Provide the [X, Y] coordinate of the cell's center where the given text is located.  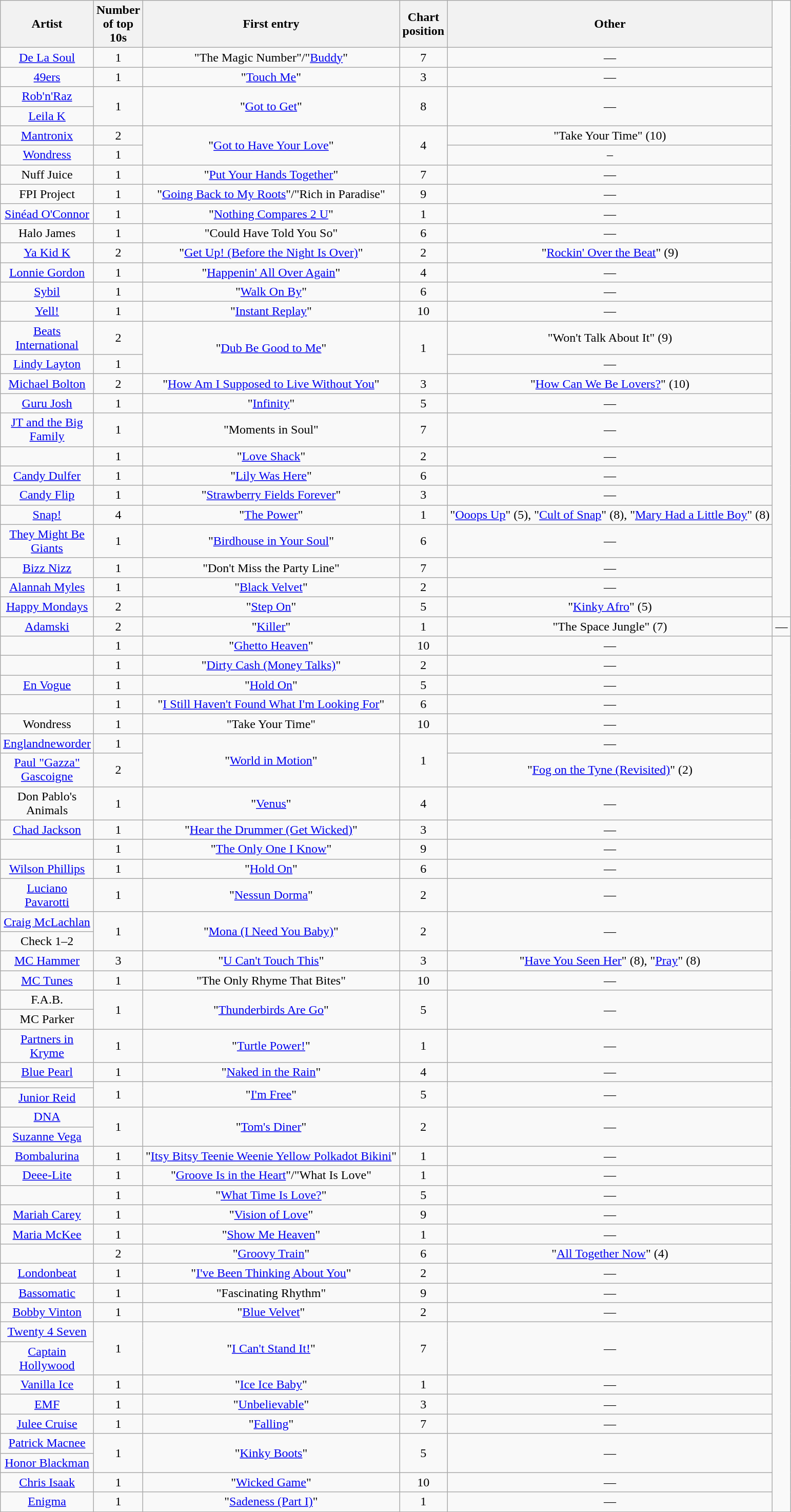
"Show Me Heaven" [271, 1234]
49ers [47, 77]
Rob'n'Raz [47, 96]
"Nessun Dorma" [271, 895]
"Vision of Love" [271, 1214]
"Happenin' All Over Again" [271, 272]
"Take Your Time" (10) [610, 135]
"The Space Jungle" (7) [610, 626]
Check 1–2 [47, 941]
"Step On" [271, 606]
"Love Shack" [271, 456]
MC Tunes [47, 980]
"Going Back to My Roots"/"Rich in Paradise" [271, 194]
"U Can't Touch This" [271, 960]
Vanilla Ice [47, 1385]
"Falling" [271, 1424]
"I Still Haven't Found What I'm Looking For" [271, 704]
Patrick Macnee [47, 1443]
Snap! [47, 515]
Twenty 4 Seven [47, 1332]
"Rockin' Over the Beat" (9) [610, 252]
"Get Up! (Before the Night Is Over)" [271, 252]
Englandneworder [47, 743]
MC Parker [47, 1019]
FPI Project [47, 194]
"How Can We Be Lovers?" (10) [610, 384]
Chris Isaak [47, 1482]
Junior Reid [47, 1097]
"Black Velvet" [271, 587]
"Birdhouse in Your Soul" [271, 541]
Lindy Layton [47, 364]
Bobby Vinton [47, 1312]
Alannah Myles [47, 587]
Sinéad O'Connor [47, 213]
Bassomatic [47, 1292]
Maria McKee [47, 1234]
"Groovy Train" [271, 1253]
"I've Been Thinking About You" [271, 1273]
"Walk On By" [271, 292]
"Turtle Power!" [271, 1046]
"Fascinating Rhythm" [271, 1292]
"Killer" [271, 626]
First entry [271, 24]
Deee-Lite [47, 1175]
8 [424, 106]
Lonnie Gordon [47, 272]
Yell! [47, 311]
"Moments in Soul" [271, 430]
"Hear the Drummer (Get Wicked)" [271, 830]
En Vogue [47, 685]
Bombalurina [47, 1156]
"Blue Velvet" [271, 1312]
"Kinky Afro" (5) [610, 606]
F.A.B. [47, 1000]
Wilson Phillips [47, 869]
"Unbelievable" [271, 1404]
"The Power" [271, 515]
Enigma [47, 1502]
"Infinity" [271, 403]
"Venus" [271, 803]
"Nothing Compares 2 U" [271, 213]
"The Only Rhyme That Bites" [271, 980]
Londonbeat [47, 1273]
"Ice Ice Baby" [271, 1385]
"World in Motion" [271, 760]
Luciano Pavarotti [47, 895]
"Don't Miss the Party Line" [271, 567]
"Naked in the Rain" [271, 1072]
Beats International [47, 338]
"All Together Now" (4) [610, 1253]
Ya Kid K [47, 252]
Leila K [47, 116]
Chad Jackson [47, 830]
Artist [47, 24]
"Got to Get" [271, 106]
"Take Your Time" [271, 724]
Captain Hollywood [47, 1359]
"Have You Seen Her" (8), "Pray" (8) [610, 960]
"Sadeness (Part I)" [271, 1502]
Other [610, 24]
"I'm Free" [271, 1095]
"I Can't Stand It!" [271, 1348]
Sybil [47, 292]
Craig McLachlan [47, 921]
– [610, 155]
Halo James [47, 233]
"Fog on the Tyne (Revisited)" (2) [610, 770]
JT and the Big Family [47, 430]
Don Pablo's Animals [47, 803]
"How Am I Supposed to Live Without You" [271, 384]
Candy Flip [47, 495]
Nuff Juice [47, 174]
"Mona (I Need You Baby)" [271, 931]
Guru Josh [47, 403]
Blue Pearl [47, 1072]
They Might Be Giants [47, 541]
"The Only One I Know" [271, 849]
Number of top 10s [118, 24]
Honor Blackman [47, 1463]
"Ghetto Heaven" [271, 646]
"Dub Be Good to Me" [271, 348]
"Won't Talk About It" (9) [610, 338]
Chart position [424, 24]
"The Magic Number"/"Buddy" [271, 57]
Adamski [47, 626]
"Strawberry Fields Forever" [271, 495]
"Got to Have Your Love" [271, 145]
"Dirty Cash (Money Talks)" [271, 665]
Bizz Nizz [47, 567]
"Itsy Bitsy Teenie Weenie Yellow Polkadot Bikini" [271, 1156]
"Touch Me" [271, 77]
Candy Dulfer [47, 476]
Partners in Kryme [47, 1046]
"Groove Is in the Heart"/"What Is Love" [271, 1175]
Mantronix [47, 135]
De La Soul [47, 57]
"Tom's Diner" [271, 1127]
"What Time Is Love?" [271, 1195]
EMF [47, 1404]
MC Hammer [47, 960]
Paul "Gazza" Gascoigne [47, 770]
DNA [47, 1117]
Julee Cruise [47, 1424]
Happy Mondays [47, 606]
"Instant Replay" [271, 311]
"Ooops Up" (5), "Cult of Snap" (8), "Mary Had a Little Boy" (8) [610, 515]
"Kinky Boots" [271, 1453]
Michael Bolton [47, 384]
"Could Have Told You So" [271, 233]
"Thunderbirds Are Go" [271, 1010]
Mariah Carey [47, 1214]
"Put Your Hands Together" [271, 174]
"Lily Was Here" [271, 476]
"Wicked Game" [271, 1482]
Suzanne Vega [47, 1136]
